Locate the cell with the specified text and output its (X, Y) center coordinate. 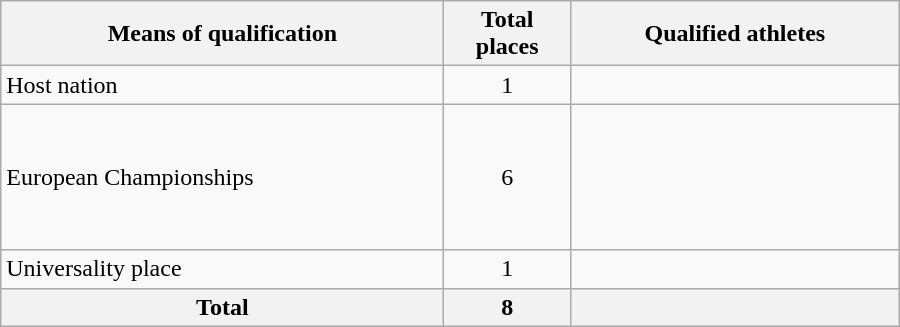
6 (507, 177)
Totalplaces (507, 34)
Qualified athletes (734, 34)
Total (222, 307)
European Championships (222, 177)
Host nation (222, 85)
Means of qualification (222, 34)
8 (507, 307)
Universality place (222, 269)
